Provide the [x, y] coordinate of the cell's center where the given text is located.  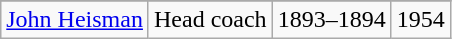
John Heisman [75, 20]
Head coach [210, 20]
1954 [420, 20]
1893–1894 [332, 20]
